Scan for the cell matching the given text and deliver its [X, Y] coordinate at center. 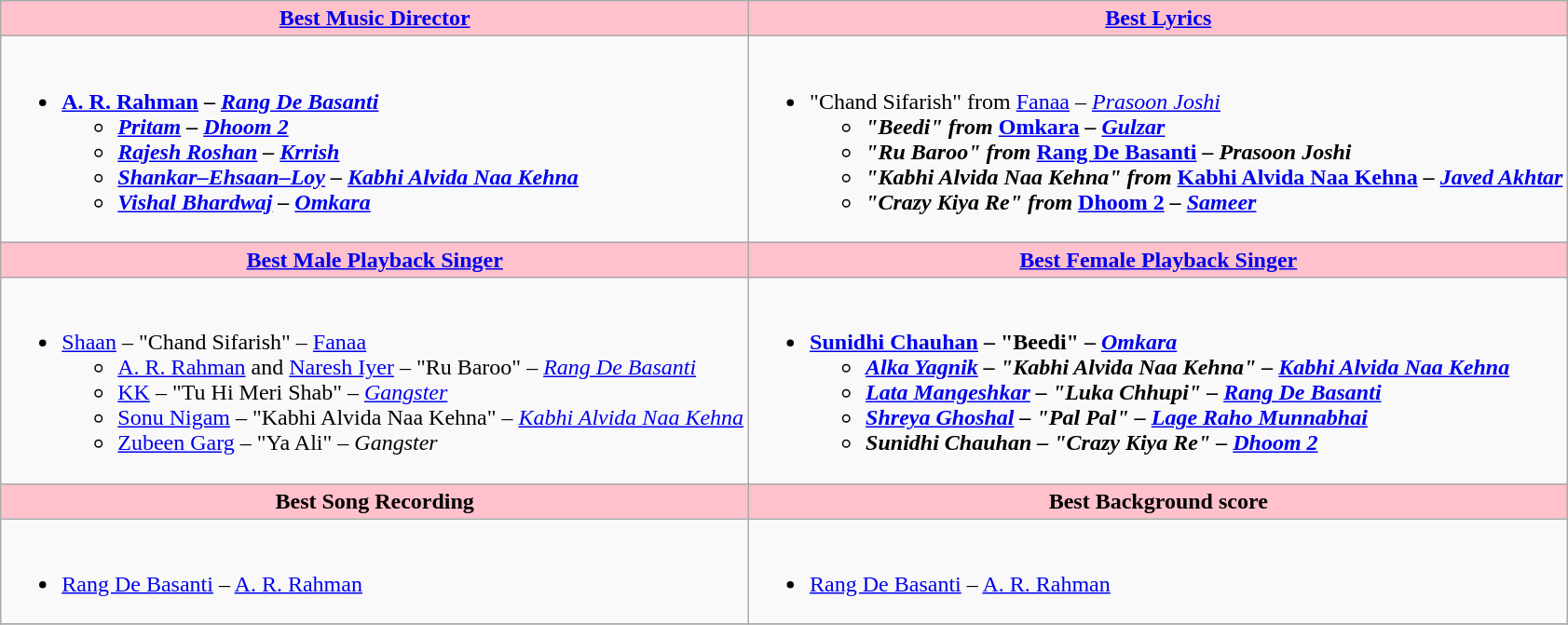
Best Background score [1159, 501]
Best Female Playback Singer [1159, 260]
Best Music Director [375, 19]
Best Song Recording [375, 501]
Best Male Playback Singer [375, 260]
Best Lyrics [1159, 19]
A. R. Rahman – Rang De BasantiPritam – Dhoom 2Rajesh Roshan – KrrishShankar–Ehsaan–Loy – Kabhi Alvida Naa KehnaVishal Bhardwaj – Omkara [375, 140]
